Identify which cell holds the provided text, then report its [x, y] central coordinate. 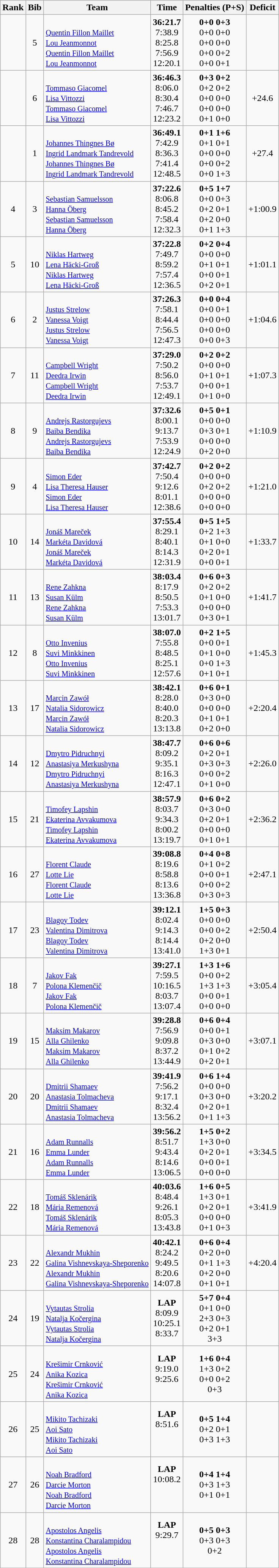
Tommaso GiacomelLisa VittozziTommaso GiacomelLisa Vittozzi [97, 98]
Justus StrelowVanessa VoigtJustus StrelowVanessa Voigt [97, 320]
0+6 0+20+3 0+00+2 0+10+0 0+00+1 0+1 [215, 819]
40:42.18:24.29:49.58:20.614:07.8 [167, 1263]
+2:20.4 [263, 708]
+1:01.1 [263, 264]
0+3 0+20+2 0+20+0 0+00+0 0+00+1 0+0 [215, 98]
37:22.68:06.88:45.27:58.412:32.3 [167, 209]
Alexandr MukhinGalina Vishnevskaya-SheporenkoAlexandr MukhinGalina Vishnevskaya-Sheporenko [97, 1263]
39:28.87:56.99:09.88:37.213:44.9 [167, 1041]
37:22.87:49.78:59.27:57.412:36.5 [167, 264]
Team [97, 8]
+1:00.9 [263, 209]
Campbell WrightDeedra IrwinCampbell WrightDeedra Irwin [97, 375]
Bib [35, 8]
Rene ZahknaSusan KülmRene ZahknaSusan Külm [97, 597]
0+5 0+10+0 0+00+3 0+10+0 0+00+2 0+0 [215, 431]
Time [167, 8]
LAP8:51.6 [167, 1429]
+1:45.3 [263, 653]
Sebastian SamuelssonHanna ÖbergSebastian SamuelssonHanna Öberg [97, 209]
Apostolos AngelisKonstantina CharalampidouApostolos AngelisKonstantina Charalampidou [97, 1540]
0+2 1+50+0 0+10+1 0+00+0 1+30+1 0+1 [215, 653]
+2:36.2 [263, 819]
Dmitrii ShamaevAnastasia TolmachevaDmitrii ShamaevAnastasia Tolmacheva [97, 1096]
LAP9:19.09:25.6 [167, 1374]
38:07.07:55.88:48.58:25.112:57.6 [167, 653]
Jonáš MarečekMarkéta DavidováJonáš MarečekMarkéta Davidová [97, 542]
Jakov FakPolona KlemenčičJakov FakPolona Klemenčič [97, 985]
1 [35, 153]
39:27.17:59.510:16.58:03.713:07.4 [167, 985]
+1:41.7 [263, 597]
LAP8:09.910:25.18:33.7 [167, 1318]
Otto InveniusSuvi MinkkinenOtto InveniusSuvi Minkkinen [97, 653]
+1:33.7 [263, 542]
Blagoy TodevValentina DimitrovaBlagoy TodevValentina Dimitrova [97, 930]
37:29.07:50.28:56.07:53.712:49.1 [167, 375]
+24.6 [263, 98]
Quentin Fillon MailletLou JeanmonnotQuentin Fillon MailletLou Jeanmonnot [97, 43]
+1:07.3 [263, 375]
0+5 0+30+3 0+30+2 [215, 1540]
5+7 0+40+1 0+02+3 0+30+2 0+13+3 [215, 1318]
38:03.48:17.98:50.57:53.313:01.7 [167, 597]
38:47.78:09.29:35.18:16.312:47.1 [167, 764]
0+0 0+30+0 0+00+0 0+00+0 0+20+0 0+1 [215, 43]
40:03.68:48.49:26.18:05.313:43.8 [167, 1207]
+3:34.5 [263, 1152]
0+6 0+40+2 0+00+1 1+30+2 0+00+1 0+1 [215, 1263]
Timofey LapshinEkaterina AvvakumovaTimofey LapshinEkaterina Avvakumova [97, 819]
+1:21.0 [263, 486]
0+0 0+40+0 0+10+0 0+00+0 0+00+0 0+3 [215, 320]
+1:10.9 [263, 431]
Maksim MakarovAlla GhilenkoMaksim MakarovAlla Ghilenko [97, 1041]
Marcin ZawółNatalia SidorowiczMarcin ZawółNatalia Sidorowicz [97, 708]
36:49.17:42.98:36.37:41.412:48.5 [167, 153]
+3:05.4 [263, 985]
1+3 1+60+0 0+21+3 1+30+0 0+10+0 0+0 [215, 985]
0+6 0+40+0 0+10+3 0+00+1 0+20+2 0+1 [215, 1041]
39:56.28:51.79:43.48:14.613:06.5 [167, 1152]
39:12.18:02.49:14.38:14.413:41.0 [167, 930]
39:08.88:19.68:58.88:13.613:36.8 [167, 875]
3 [35, 209]
37:32.68:00.19:13.77:53.912:24.9 [167, 431]
+3:07.1 [263, 1041]
37:42.77:50.49:12.68:01.112:38.6 [167, 486]
Mikito TachizakiAoi SatoMikito TachizakiAoi Sato [97, 1429]
0+6 0+60+2 0+10+3 0+30+0 0+20+1 0+0 [215, 764]
Tomáš SklenárikMária RemenováTomáš SklenárikMária Remenová [97, 1207]
0+4 1+40+3 1+30+1 0+1 [215, 1484]
0+2 0+40+0 0+00+1 0+10+0 0+10+2 0+1 [215, 264]
+1:04.6 [263, 320]
36:21.77:38.98:25.87:56.912:20.1 [167, 43]
0+6 0+10+3 0+00+0 0+00+1 0+10+2 0+0 [215, 708]
+3:41.9 [263, 1207]
Dmytro PidruchnyiAnastasiya MerkushynaDmytro PidruchnyiAnastasiya Merkushyna [97, 764]
36:46.38:06.08:30.47:46.712:23.2 [167, 98]
0+1 1+60+1 0+10+0 0+00+0 0+20+0 1+3 [215, 153]
38:42.18:28.08:40.08:20.313:13.8 [167, 708]
+2:50.4 [263, 930]
Vytautas StroliaNatalja KočerginaVytautas StroliaNatalja Kočergina [97, 1318]
38:57.98:03.79:34.38:00.213:19.7 [167, 819]
Krešimir CrnkovićAnika KozicaKrešimir CrnkovićAnika Kozica [97, 1374]
0+2 0+20+0 0+00+1 0+10+0 0+10+1 0+0 [215, 375]
Noah BradfordDarcie MortonNoah BradfordDarcie Morton [97, 1484]
Florent ClaudeLotte LieFlorent ClaudeLotte Lie [97, 875]
+2:47.1 [263, 875]
0+4 0+80+1 0+20+0 0+10+0 0+20+3 0+3 [215, 875]
+4:20.4 [263, 1263]
LAP10:08.2 [167, 1484]
Niklas HartwegLena Häcki-GroßNiklas HartwegLena Häcki-Groß [97, 264]
Johannes Thingnes BøIngrid Landmark TandrevoldJohannes Thingnes BøIngrid Landmark Tandrevold [97, 153]
39:41.97:56.29:17.18:32.413:56.2 [167, 1096]
0+6 0+30+2 0+20+1 0+00+0 0+00+3 0+1 [215, 597]
37:55.48:29.18:40.18:14.312:31.9 [167, 542]
Adam RunnallsEmma LunderAdam RunnallsEmma Lunder [97, 1152]
Rank [13, 8]
+3:20.2 [263, 1096]
1+6 0+51+3 0+10+2 0+10+0 0+00+1 0+3 [215, 1207]
0+5 1+70+0 0+30+2 0+10+2 0+00+1 1+3 [215, 209]
+27.4 [263, 153]
1+6 0+41+3 0+20+0 0+20+3 [215, 1374]
Penalties (P+S) [215, 8]
0+5 1+50+2 1+30+1 0+00+2 0+10+0 0+1 [215, 542]
2 [35, 320]
1+5 0+30+0 0+00+0 0+20+2 0+01+3 0+1 [215, 930]
37:26.37:58.18:44.47:56.512:47.3 [167, 320]
0+2 0+20+0 0+00+2 0+20+0 0+00+0 0+0 [215, 486]
0+6 1+40+0 0+00+3 0+00+2 0+10+1 1+3 [215, 1096]
0+5 1+40+2 0+10+3 1+3 [215, 1429]
LAP9:29.7 [167, 1540]
+2:26.0 [263, 764]
Deficit [263, 8]
Simon EderLisa Theresa HauserSimon EderLisa Theresa Hauser [97, 486]
1+5 0+21+3 0+00+2 0+10+0 0+10+0 0+0 [215, 1152]
Andrejs RastorgujevsBaiba BendikaAndrejs RastorgujevsBaiba Bendika [97, 431]
